Extract the (x, y) coordinate from the center of the cell holding the provided text.  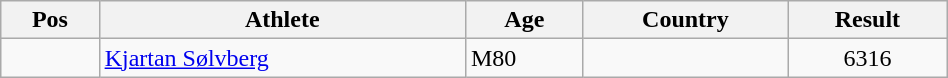
Athlete (282, 20)
Result (868, 20)
Pos (50, 20)
Country (685, 20)
Age (524, 20)
6316 (868, 58)
Kjartan Sølvberg (282, 58)
M80 (524, 58)
